Scan for the cell matching the given text and deliver its [x, y] coordinate at center. 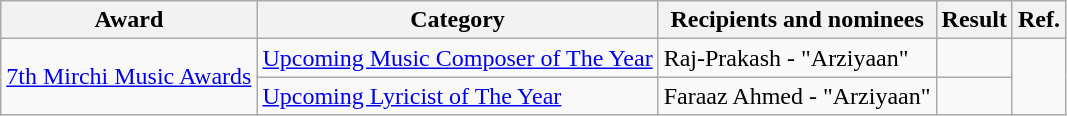
Category [458, 20]
Ref. [1038, 20]
Result [974, 20]
7th Mirchi Music Awards [129, 77]
Raj-Prakash - "Arziyaan" [797, 58]
Award [129, 20]
Faraaz Ahmed - "Arziyaan" [797, 96]
Upcoming Lyricist of The Year [458, 96]
Upcoming Music Composer of The Year [458, 58]
Recipients and nominees [797, 20]
